Return [X, Y] of the center of cell containing provided text 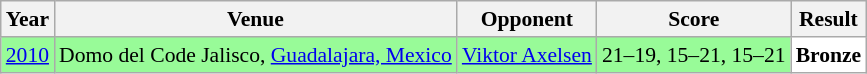
Opponent [527, 19]
Bronze [829, 55]
Domo del Code Jalisco, Guadalajara, Mexico [256, 55]
Viktor Axelsen [527, 55]
21–19, 15–21, 15–21 [694, 55]
2010 [28, 55]
Year [28, 19]
Result [829, 19]
Score [694, 19]
Venue [256, 19]
